Find where the given text appears and provide that cell's center as [x, y] coordinate. 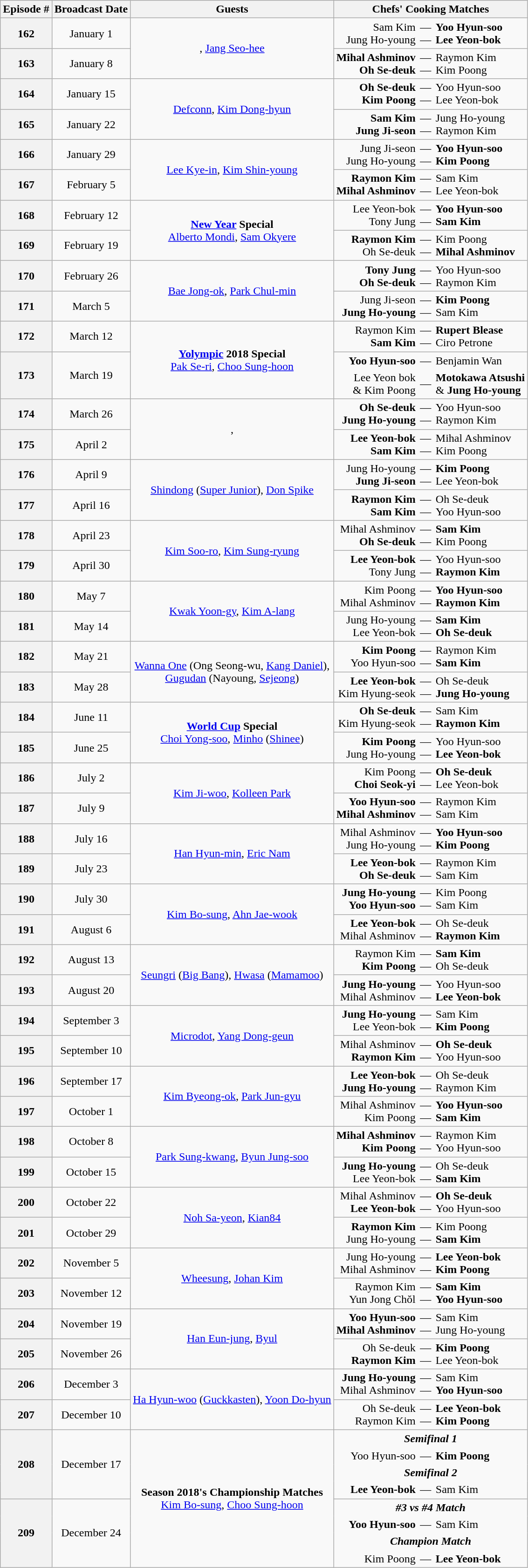
197 [26, 1112]
October 22 [91, 1202]
Han Eun-jung, Byul [232, 1339]
October 1 [91, 1112]
191 [26, 929]
May 21 [91, 657]
176 [26, 474]
Ha Hyun-woo (Guckkasten), Yoon Do-hyun [232, 1399]
November 19 [91, 1323]
Raymon KimOh Se-deuk [376, 245]
Jung Ho-youngYoo Hyun-soo [376, 899]
Champion Match [431, 1541]
March 12 [91, 336]
Kim Byeong-ok, Park Jun-gyu [232, 1096]
Raymon KimYun Jong Chŏl [376, 1294]
Episode # [26, 9]
195 [26, 1050]
January 29 [91, 155]
167 [26, 185]
Mihal AshminovLee Yeon-bok [376, 1202]
September 3 [91, 1020]
189 [26, 869]
166 [26, 155]
Kim Bo-sung, Ahn Jae-wook [232, 914]
Wheesung, Johan Kim [232, 1278]
170 [26, 276]
September 10 [91, 1050]
April 16 [91, 505]
Defconn, Kim Dong-hyun [232, 109]
Raymon KimJung Ho-young [376, 1233]
Mihal AshminovJung Ho-young [376, 839]
Seungri (Big Bang), Hwasa (Mamamoo) [232, 975]
Lee Yeon-bokKim Hyung-seok [376, 687]
207 [26, 1415]
184 [26, 718]
April 23 [91, 535]
169 [26, 245]
Shindong (Super Junior), Don Spike [232, 490]
162 [26, 34]
Broadcast Date [91, 9]
November 26 [91, 1354]
Oh Se-deukKim Hyung-seok [376, 718]
Raymon KimMihal Ashminov [376, 185]
163 [26, 63]
April 30 [91, 566]
186 [26, 778]
200 [26, 1202]
168 [26, 215]
Kim PoongJung Ho-young [376, 747]
185 [26, 747]
January 1 [91, 34]
Chefs' Cooking Matches [431, 9]
179 [26, 566]
178 [26, 535]
180 [26, 596]
205 [26, 1354]
Oh Se-deukKim Poong [376, 94]
171 [26, 306]
Han Hyun-min, Eric Nam [232, 854]
, Jang Seo-hee [232, 48]
November 12 [91, 1294]
204 [26, 1323]
October 29 [91, 1233]
Oh Se-deukLee Yeon-bok [480, 778]
Kim PoongYoo Hyun-soo [376, 657]
February 12 [91, 215]
Kim Soo-ro, Kim Sung-ryung [232, 550]
Jung Ho-youngJung Ji-seon [376, 474]
206 [26, 1384]
173 [26, 375]
World Cup SpecialChoi Yong-soo, Minho (Shinee) [232, 733]
Kim PoongChoi Seok-yi [376, 778]
Semifinal 1 [431, 1438]
Lee Yeon-bokSam Kim [376, 445]
202 [26, 1263]
April 2 [91, 445]
January 8 [91, 63]
March 26 [91, 414]
188 [26, 839]
Semifinal 2 [431, 1472]
Benjamin Wan [480, 360]
190 [26, 899]
199 [26, 1172]
164 [26, 94]
Lee Yeon-bokOh Se-deuk [376, 869]
September 17 [91, 1081]
February 26 [91, 276]
Motokawa Atsushi& Jung Ho-young [480, 384]
#3 vs #4 Match [431, 1507]
July 16 [91, 839]
203 [26, 1294]
May 28 [91, 687]
Mihal AshminovRaymon Kim [376, 1050]
July 23 [91, 869]
October 15 [91, 1172]
June 25 [91, 747]
183 [26, 687]
November 5 [91, 1263]
July 9 [91, 808]
Bae Jong-ok, Park Chul-min [232, 291]
New Year SpecialAlberto Mondi, Sam Okyere [232, 230]
August 6 [91, 929]
February 5 [91, 185]
January 22 [91, 124]
December 3 [91, 1384]
Park Sung-kwang, Byun Jung-soo [232, 1157]
December 17 [91, 1464]
175 [26, 445]
December 24 [91, 1533]
Kim Ji-woo, Kolleen Park [232, 793]
July 2 [91, 778]
172 [26, 336]
Wanna One (Ong Seong-wu, Kang Daniel),Gugudan (Nayoung, Sejeong) [232, 672]
October 8 [91, 1142]
Yolympic 2018 SpecialPak Se-ri, Choo Sung-hoon [232, 360]
181 [26, 626]
March 5 [91, 306]
193 [26, 990]
June 11 [91, 718]
198 [26, 1142]
Guests [232, 9]
194 [26, 1020]
July 30 [91, 899]
Kwak Yoon-gy, Kim A-lang [232, 611]
December 10 [91, 1415]
Lee Yeon-bokMihal Ashminov [376, 929]
Microdot, Yang Dong-geun [232, 1035]
April 9 [91, 474]
192 [26, 960]
196 [26, 1081]
February 19 [91, 245]
August 13 [91, 960]
Tony JungOh Se-deuk [376, 276]
March 19 [91, 375]
174 [26, 414]
May 7 [91, 596]
Raymon KimYoo Hyun-soo [480, 1142]
August 20 [91, 990]
January 15 [91, 94]
Noh Sa-yeon, Kian84 [232, 1218]
Rupert BleaseCiro Petrone [480, 336]
Lee Kye-in, Kim Shin-young [232, 170]
187 [26, 808]
209 [26, 1533]
Oh Se-deukSam Kim [480, 1172]
Jung Ho-youngRaymon Kim [480, 124]
Sam KimRaymon Kim [480, 718]
Sam KimLee Yeon-bok [480, 185]
Season 2018's Championship MatchesKim Bo-sung, Choo Sung-hoon [232, 1499]
201 [26, 1233]
May 14 [91, 626]
177 [26, 505]
, [232, 429]
Lee Yeon bok& Kim Poong [376, 384]
Sam KimJung Ji-seon [376, 124]
165 [26, 124]
182 [26, 657]
Lee Yeon-bokJung Ho-young [376, 1081]
208 [26, 1464]
